From the cell containing the given text, extract its center point as (x, y) coordinate. 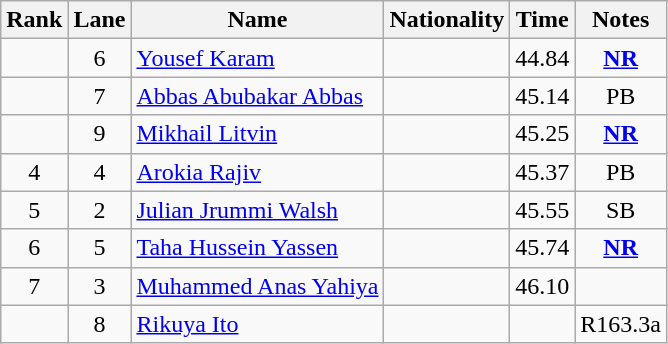
Taha Hussein Yassen (258, 248)
Mikhail Litvin (258, 134)
2 (100, 210)
Time (542, 20)
8 (100, 324)
9 (100, 134)
Julian Jrummi Walsh (258, 210)
3 (100, 286)
SB (621, 210)
Muhammed Anas Yahiya (258, 286)
45.37 (542, 172)
Notes (621, 20)
Nationality (447, 20)
Lane (100, 20)
Arokia Rajiv (258, 172)
46.10 (542, 286)
Yousef Karam (258, 58)
45.14 (542, 96)
45.55 (542, 210)
44.84 (542, 58)
Rank (34, 20)
Rikuya Ito (258, 324)
R163.3a (621, 324)
45.74 (542, 248)
Name (258, 20)
Abbas Abubakar Abbas (258, 96)
45.25 (542, 134)
